For the text-containing cell, return its midpoint in [x, y] coordinate format. 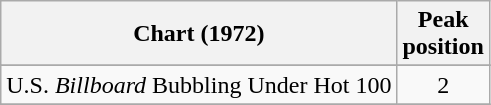
Peakposition [443, 34]
2 [443, 85]
Chart (1972) [199, 34]
U.S. Billboard Bubbling Under Hot 100 [199, 85]
